Pinpoint the cell where the given text exists, returning its [x, y] midpoint coordinate. 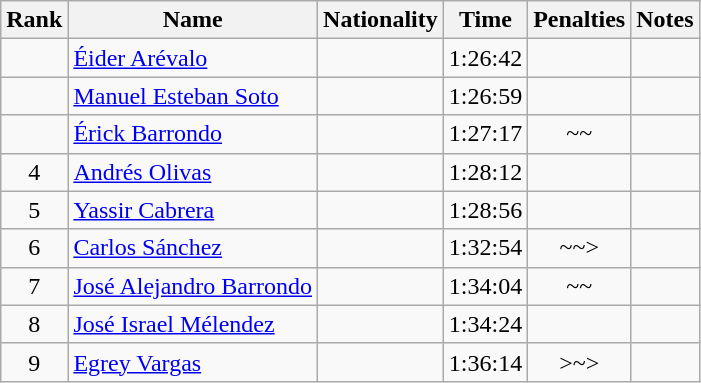
>~> [580, 362]
Éider Arévalo [193, 58]
José Alejandro Barrondo [193, 286]
1:26:42 [485, 58]
1:27:17 [485, 134]
Nationality [381, 20]
Name [193, 20]
9 [34, 362]
6 [34, 248]
1:36:14 [485, 362]
~~> [580, 248]
Carlos Sánchez [193, 248]
Notes [665, 20]
1:32:54 [485, 248]
1:28:12 [485, 172]
7 [34, 286]
Penalties [580, 20]
5 [34, 210]
Andrés Olivas [193, 172]
4 [34, 172]
Rank [34, 20]
1:34:04 [485, 286]
Time [485, 20]
Manuel Esteban Soto [193, 96]
Érick Barrondo [193, 134]
Egrey Vargas [193, 362]
1:28:56 [485, 210]
Yassir Cabrera [193, 210]
José Israel Mélendez [193, 324]
1:26:59 [485, 96]
1:34:24 [485, 324]
8 [34, 324]
